Detect which cell encompasses the target text, then output its [X, Y] center coordinate. 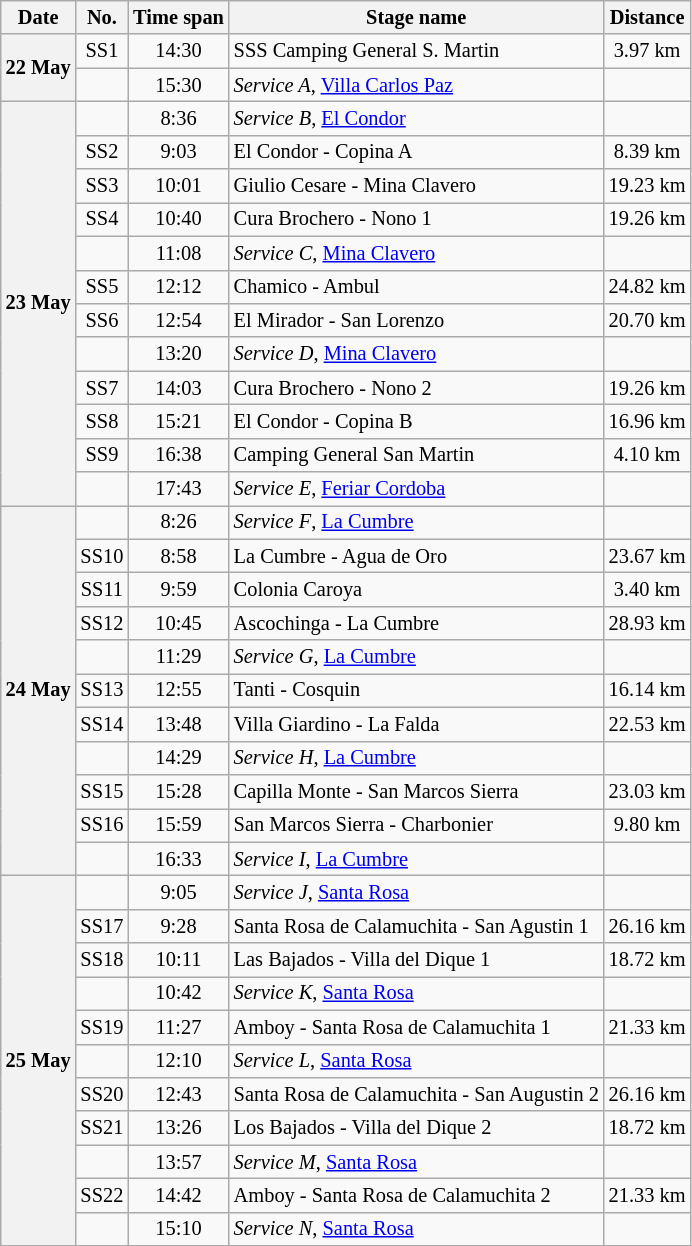
13:48 [178, 724]
9:05 [178, 892]
20.70 km [648, 320]
SS12 [102, 623]
15:28 [178, 791]
3.97 km [648, 51]
San Marcos Sierra - Charbonier [416, 825]
Service D, Mina Clavero [416, 354]
Time span [178, 17]
14:42 [178, 1195]
8:58 [178, 556]
SS16 [102, 825]
Service G, La Cumbre [416, 657]
10:45 [178, 623]
14:30 [178, 51]
Service B, El Condor [416, 118]
4.10 km [648, 455]
El Condor - Copina A [416, 152]
8.39 km [648, 152]
22.53 km [648, 724]
SS20 [102, 1094]
El Mirador - San Lorenzo [416, 320]
16:33 [178, 859]
SS17 [102, 926]
9:59 [178, 589]
Service K, Santa Rosa [416, 993]
15:21 [178, 421]
Los Bajados - Villa del Dique 2 [416, 1128]
SS19 [102, 1027]
11:08 [178, 253]
Service H, La Cumbre [416, 758]
SS7 [102, 388]
Colonia Caroya [416, 589]
13:20 [178, 354]
10:11 [178, 960]
El Condor - Copina B [416, 421]
SS8 [102, 421]
12:43 [178, 1094]
Giulio Cesare - Mina Clavero [416, 186]
Cura Brochero - Nono 1 [416, 219]
15:30 [178, 85]
Service A, Villa Carlos Paz [416, 85]
15:10 [178, 1229]
Capilla Monte - San Marcos Sierra [416, 791]
11:27 [178, 1027]
Service M, Santa Rosa [416, 1162]
SS14 [102, 724]
23.03 km [648, 791]
Service C, Mina Clavero [416, 253]
9:28 [178, 926]
SS4 [102, 219]
Stage name [416, 17]
23.67 km [648, 556]
12:55 [178, 690]
Service N, Santa Rosa [416, 1229]
16:38 [178, 455]
Chamico - Ambul [416, 287]
17:43 [178, 489]
Amboy - Santa Rosa de Calamuchita 2 [416, 1195]
16.96 km [648, 421]
10:40 [178, 219]
12:12 [178, 287]
Villa Giardino - La Falda [416, 724]
SS2 [102, 152]
Service I, La Cumbre [416, 859]
Tanti - Cosquin [416, 690]
SS18 [102, 960]
Amboy - Santa Rosa de Calamuchita 1 [416, 1027]
9.80 km [648, 825]
8:36 [178, 118]
SS13 [102, 690]
SS22 [102, 1195]
Camping General San Martin [416, 455]
9:03 [178, 152]
SS6 [102, 320]
19.23 km [648, 186]
13:57 [178, 1162]
12:54 [178, 320]
Service F, La Cumbre [416, 522]
SS1 [102, 51]
14:29 [178, 758]
24.82 km [648, 287]
16.14 km [648, 690]
15:59 [178, 825]
Service E, Feriar Cordoba [416, 489]
Las Bajados - Villa del Dique 1 [416, 960]
Santa Rosa de Calamuchita - San Augustin 2 [416, 1094]
11:29 [178, 657]
12:10 [178, 1061]
13:26 [178, 1128]
Service J, Santa Rosa [416, 892]
Ascochinga - La Cumbre [416, 623]
SS9 [102, 455]
24 May [38, 690]
Distance [648, 17]
La Cumbre - Agua de Oro [416, 556]
10:01 [178, 186]
25 May [38, 1060]
SS3 [102, 186]
SS21 [102, 1128]
SS5 [102, 287]
SS11 [102, 589]
Service L, Santa Rosa [416, 1061]
23 May [38, 303]
SS15 [102, 791]
10:42 [178, 993]
14:03 [178, 388]
Cura Brochero - Nono 2 [416, 388]
Date [38, 17]
3.40 km [648, 589]
SSS Camping General S. Martin [416, 51]
Santa Rosa de Calamuchita - San Agustin 1 [416, 926]
22 May [38, 68]
SS10 [102, 556]
No. [102, 17]
8:26 [178, 522]
28.93 km [648, 623]
